Output the (x, y) coordinate of the center of the cell containing the given text.  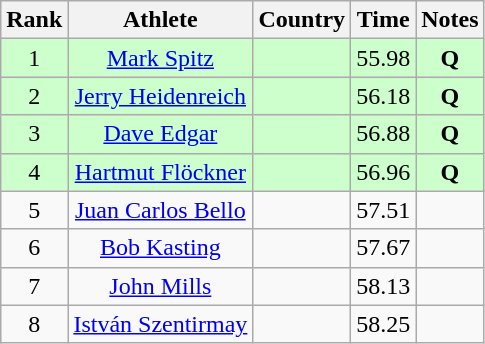
3 (34, 134)
56.96 (384, 172)
6 (34, 248)
Athlete (160, 20)
4 (34, 172)
5 (34, 210)
56.18 (384, 96)
Country (302, 20)
John Mills (160, 286)
Mark Spitz (160, 58)
58.25 (384, 324)
8 (34, 324)
55.98 (384, 58)
István Szentirmay (160, 324)
57.67 (384, 248)
Time (384, 20)
1 (34, 58)
Bob Kasting (160, 248)
Jerry Heidenreich (160, 96)
58.13 (384, 286)
57.51 (384, 210)
2 (34, 96)
Rank (34, 20)
Hartmut Flöckner (160, 172)
Notes (450, 20)
Juan Carlos Bello (160, 210)
Dave Edgar (160, 134)
56.88 (384, 134)
7 (34, 286)
